Search for the cell housing the specified text and yield its [X, Y] center coordinate. 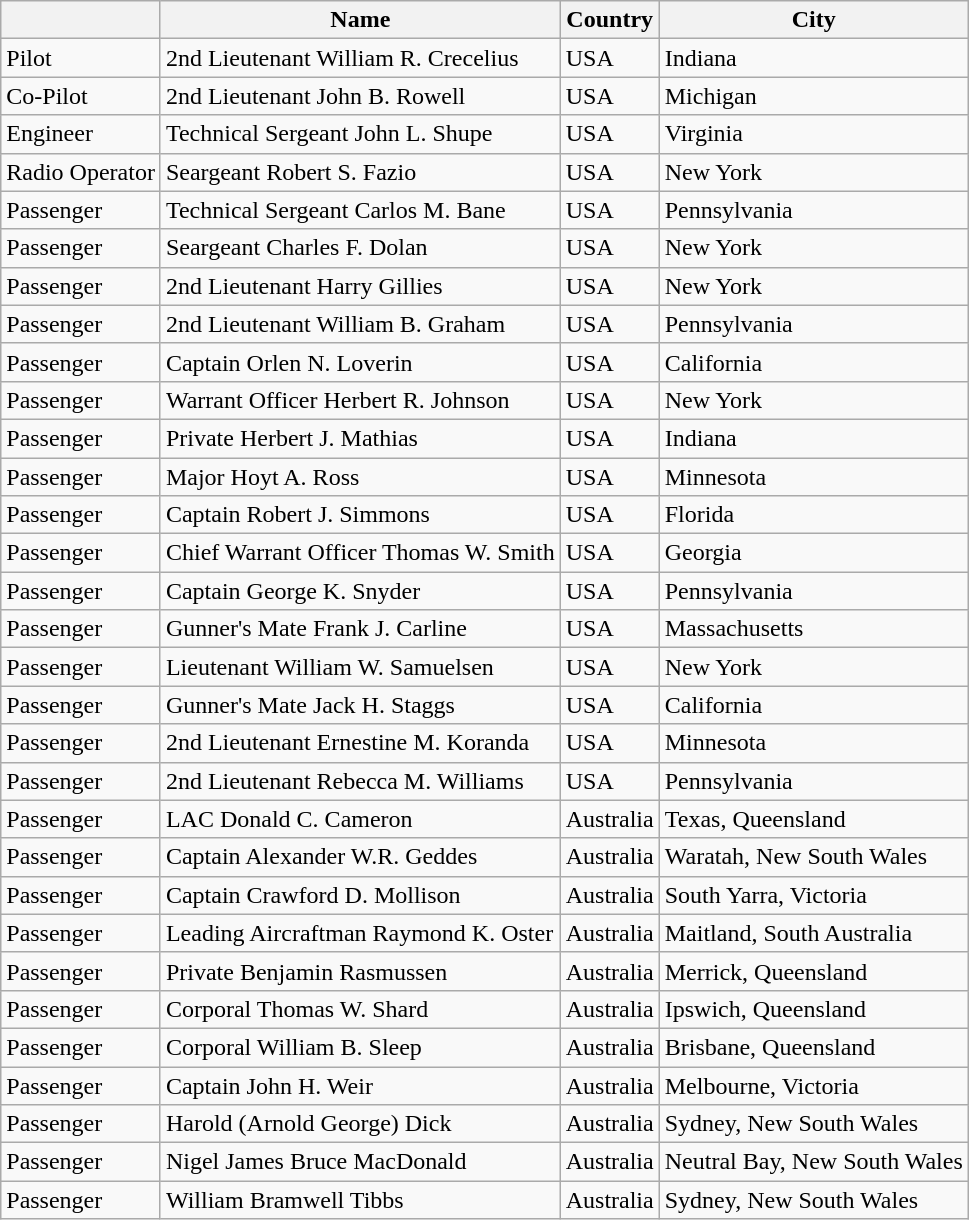
Captain George K. Snyder [360, 591]
Corporal Thomas W. Shard [360, 1009]
Engineer [81, 134]
Nigel James Bruce MacDonald [360, 1162]
2nd Lieutenant Ernestine M. Koranda [360, 743]
Captain Robert J. Simmons [360, 515]
Seargeant Robert S. Fazio [360, 172]
2nd Lieutenant John B. Rowell [360, 96]
Chief Warrant Officer Thomas W. Smith [360, 553]
2nd Lieutenant Rebecca M. Williams [360, 781]
Technical Sergeant John L. Shupe [360, 134]
Radio Operator [81, 172]
Captain Alexander W.R. Geddes [360, 857]
Pilot [81, 58]
Private Benjamin Rasmussen [360, 971]
Michigan [814, 96]
South Yarra, Victoria [814, 895]
Georgia [814, 553]
Merrick, Queensland [814, 971]
Maitland, South Australia [814, 933]
Harold (Arnold George) Dick [360, 1124]
Lieutenant William W. Samuelsen [360, 667]
Name [360, 20]
Gunner's Mate Frank J. Carline [360, 629]
Country [610, 20]
Seargeant Charles F. Dolan [360, 248]
Ipswich, Queensland [814, 1009]
2nd Lieutenant Harry Gillies [360, 286]
Florida [814, 515]
Gunner's Mate Jack H. Staggs [360, 705]
Melbourne, Victoria [814, 1085]
Neutral Bay, New South Wales [814, 1162]
Captain John H. Weir [360, 1085]
Leading Aircraftman Raymond K. Oster [360, 933]
Technical Sergeant Carlos M. Bane [360, 210]
2nd Lieutenant William B. Graham [360, 324]
Brisbane, Queensland [814, 1047]
2nd Lieutenant William R. Crecelius [360, 58]
Massachusetts [814, 629]
Captain Orlen N. Loverin [360, 362]
City [814, 20]
Corporal William B. Sleep [360, 1047]
Major Hoyt A. Ross [360, 477]
William Bramwell Tibbs [360, 1200]
Virginia [814, 134]
Warrant Officer Herbert R. Johnson [360, 400]
Waratah, New South Wales [814, 857]
Private Herbert J. Mathias [360, 438]
LAC Donald C. Cameron [360, 819]
Co-Pilot [81, 96]
Captain Crawford D. Mollison [360, 895]
Texas, Queensland [814, 819]
